Locate the cell with the specified text and output its (x, y) center coordinate. 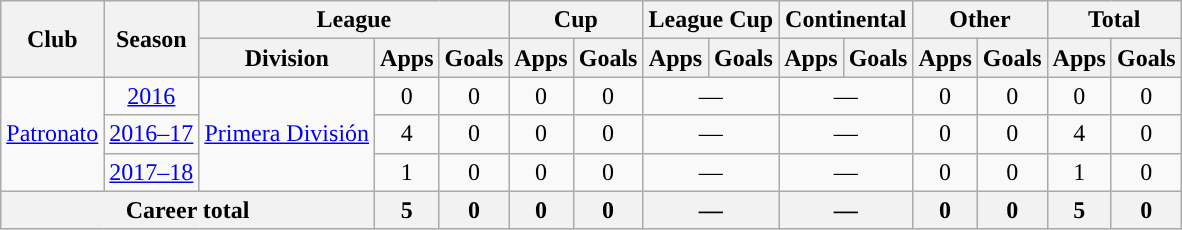
Club (52, 39)
Continental (846, 20)
2016 (152, 96)
Career total (188, 210)
League (354, 20)
2016–17 (152, 134)
Division (287, 58)
Cup (576, 20)
Primera División (287, 134)
League Cup (711, 20)
Season (152, 39)
Total (1114, 20)
Other (980, 20)
2017–18 (152, 172)
Patronato (52, 134)
